From the cell containing the given text, extract its center point as (x, y) coordinate. 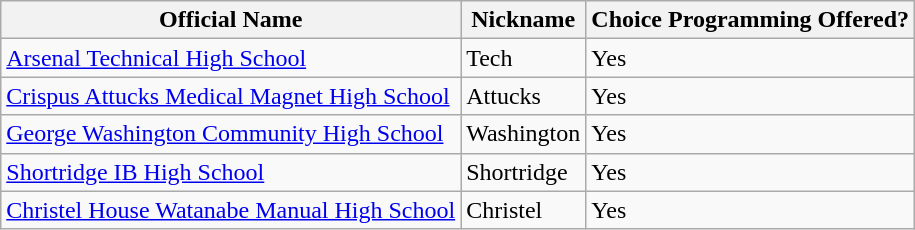
Official Name (231, 20)
Shortridge IB High School (231, 172)
Crispus Attucks Medical Magnet High School (231, 96)
Washington (524, 134)
Arsenal Technical High School (231, 58)
Christel (524, 210)
Nickname (524, 20)
George Washington Community High School (231, 134)
Tech (524, 58)
Choice Programming Offered? (750, 20)
Christel House Watanabe Manual High School (231, 210)
Attucks (524, 96)
Shortridge (524, 172)
